Search for the cell housing the specified text and yield its [X, Y] center coordinate. 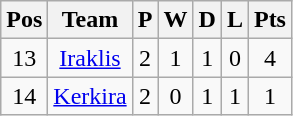
P [145, 20]
14 [24, 96]
Kerkira [90, 96]
Pos [24, 20]
W [176, 20]
D [207, 20]
Iraklis [90, 58]
Pts [270, 20]
Team [90, 20]
13 [24, 58]
L [234, 20]
4 [270, 58]
